From the cell containing the given text, extract its center point as (x, y) coordinate. 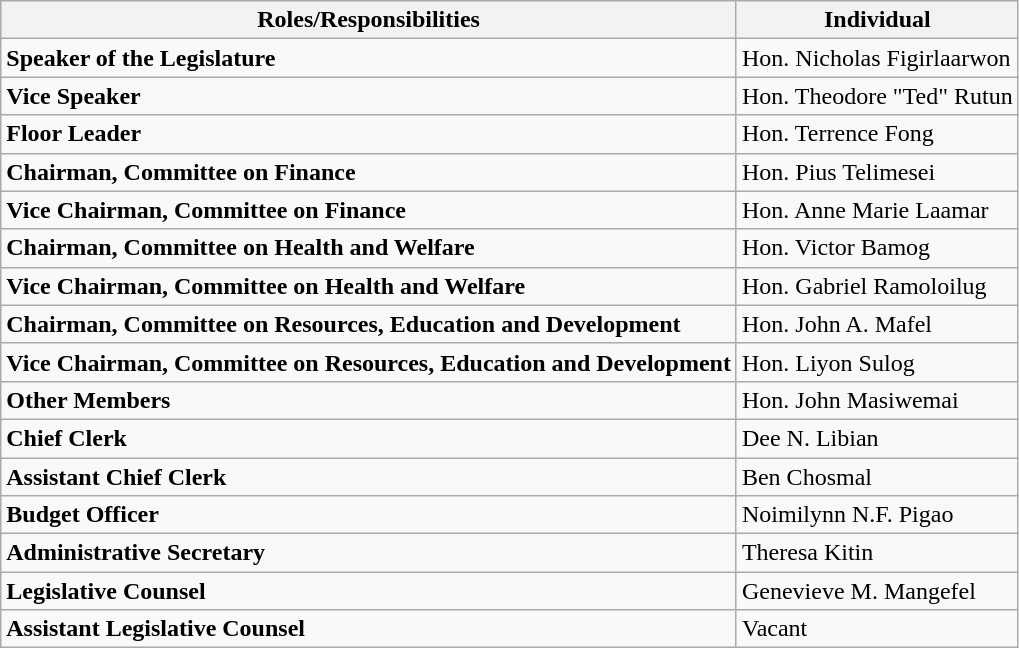
Hon. Gabriel Ramoloilug (877, 286)
Assistant Chief Clerk (369, 477)
Vice Chairman, Committee on Resources, Education and Development (369, 362)
Dee N. Libian (877, 438)
Ben Chosmal (877, 477)
Hon. John Masiwemai (877, 400)
Hon. Victor Bamog (877, 248)
Floor Leader (369, 134)
Noimilynn N.F. Pigao (877, 515)
Vice Chairman, Committee on Finance (369, 210)
Chief Clerk (369, 438)
Chairman, Committee on Finance (369, 172)
Administrative Secretary (369, 553)
Other Members (369, 400)
Vice Chairman, Committee on Health and Welfare (369, 286)
Chairman, Committee on Resources, Education and Development (369, 324)
Budget Officer (369, 515)
Chairman, Committee on Health and Welfare (369, 248)
Vacant (877, 629)
Hon. Liyon Sulog (877, 362)
Hon. John A. Mafel (877, 324)
Hon. Pius Telimesei (877, 172)
Hon. Nicholas Figirlaarwon (877, 58)
Theresa Kitin (877, 553)
Speaker of the Legislature (369, 58)
Vice Speaker (369, 96)
Individual (877, 20)
Hon. Terrence Fong (877, 134)
Legislative Counsel (369, 591)
Hon. Anne Marie Laamar (877, 210)
Hon. Theodore "Ted" Rutun (877, 96)
Assistant Legislative Counsel (369, 629)
Genevieve M. Mangefel (877, 591)
Roles/Responsibilities (369, 20)
